Provide the [x, y] coordinate of the cell's center where the given text is located.  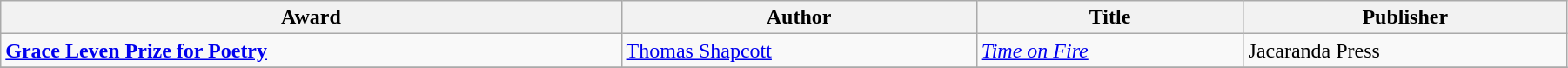
Author [799, 17]
Thomas Shapcott [799, 51]
Publisher [1404, 17]
Jacaranda Press [1404, 51]
Award [312, 17]
Title [1110, 17]
Time on Fire [1110, 51]
Grace Leven Prize for Poetry [312, 51]
